Pinpoint the cell where the given text exists, returning its [x, y] midpoint coordinate. 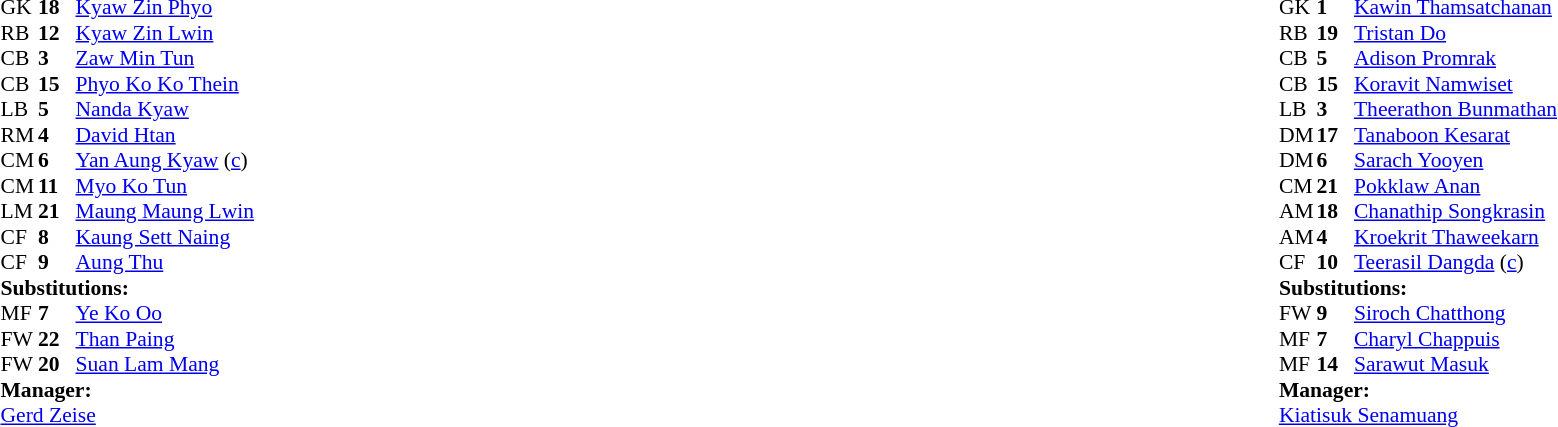
Ye Ko Oo [166, 313]
11 [57, 186]
Siroch Chatthong [1456, 313]
17 [1335, 135]
18 [1335, 211]
8 [57, 237]
Sarawut Masuk [1456, 365]
Charyl Chappuis [1456, 339]
Sarach Yooyen [1456, 161]
Chanathip Songkrasin [1456, 211]
20 [57, 365]
10 [1335, 263]
Zaw Min Tun [166, 59]
RM [19, 135]
Teerasil Dangda (c) [1456, 263]
Pokklaw Anan [1456, 186]
Kyaw Zin Lwin [166, 33]
Kaung Sett Naing [166, 237]
David Htan [166, 135]
LM [19, 211]
14 [1335, 365]
Theerathon Bunmathan [1456, 109]
Maung Maung Lwin [166, 211]
Tristan Do [1456, 33]
Yan Aung Kyaw (c) [166, 161]
Than Paing [166, 339]
Nanda Kyaw [166, 109]
12 [57, 33]
Tanaboon Kesarat [1456, 135]
22 [57, 339]
Adison Promrak [1456, 59]
Aung Thu [166, 263]
19 [1335, 33]
Myo Ko Tun [166, 186]
Koravit Namwiset [1456, 84]
Phyo Ko Ko Thein [166, 84]
Suan Lam Mang [166, 365]
Kroekrit Thaweekarn [1456, 237]
